Extract the (x, y) coordinate from the center of the cell holding the provided text.  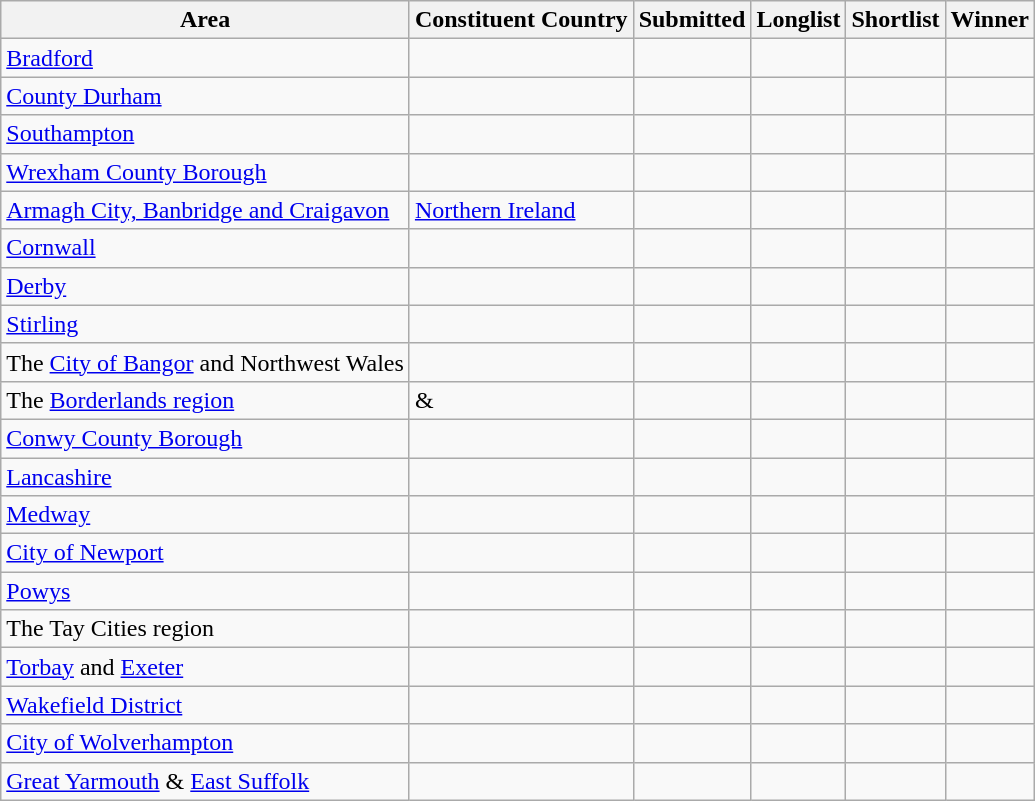
Wrexham County Borough (206, 172)
City of Wolverhampton (206, 743)
Stirling (206, 324)
Area (206, 20)
City of Newport (206, 553)
Bradford (206, 58)
The City of Bangor and Northwest Wales (206, 362)
Torbay and Exeter (206, 667)
Constituent Country (521, 20)
Powys (206, 591)
Longlist (798, 20)
Winner (990, 20)
County Durham (206, 96)
& (521, 400)
Armagh City, Banbridge and Craigavon (206, 210)
Southampton (206, 134)
Derby (206, 286)
Northern Ireland (521, 210)
The Borderlands region (206, 400)
Submitted (692, 20)
Cornwall (206, 248)
Conwy County Borough (206, 438)
Wakefield District (206, 705)
Lancashire (206, 477)
The Tay Cities region (206, 629)
Medway (206, 515)
Shortlist (896, 20)
Great Yarmouth & East Suffolk (206, 781)
